Scan for the cell matching the given text and deliver its [X, Y] coordinate at center. 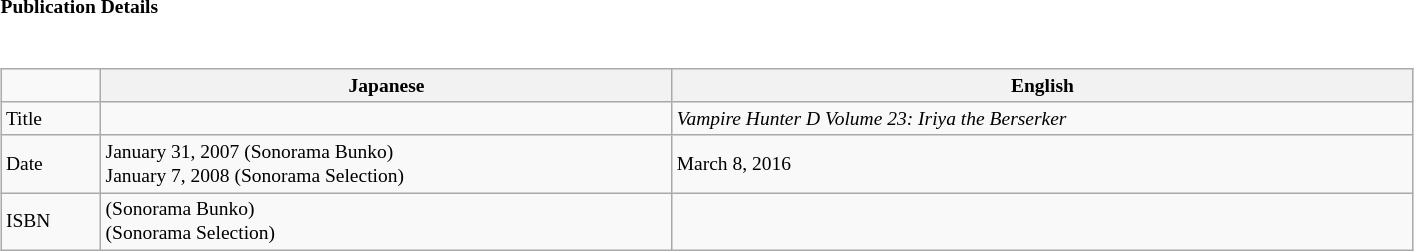
English [1042, 86]
Vampire Hunter D Volume 23: Iriya the Berserker [1042, 118]
March 8, 2016 [1042, 164]
Title [51, 118]
Date [51, 164]
ISBN [51, 222]
(Sonorama Bunko) (Sonorama Selection) [386, 222]
January 31, 2007 (Sonorama Bunko)January 7, 2008 (Sonorama Selection) [386, 164]
Japanese [386, 86]
